Determine the [x, y] coordinate at the center of the cell enclosing the given text.  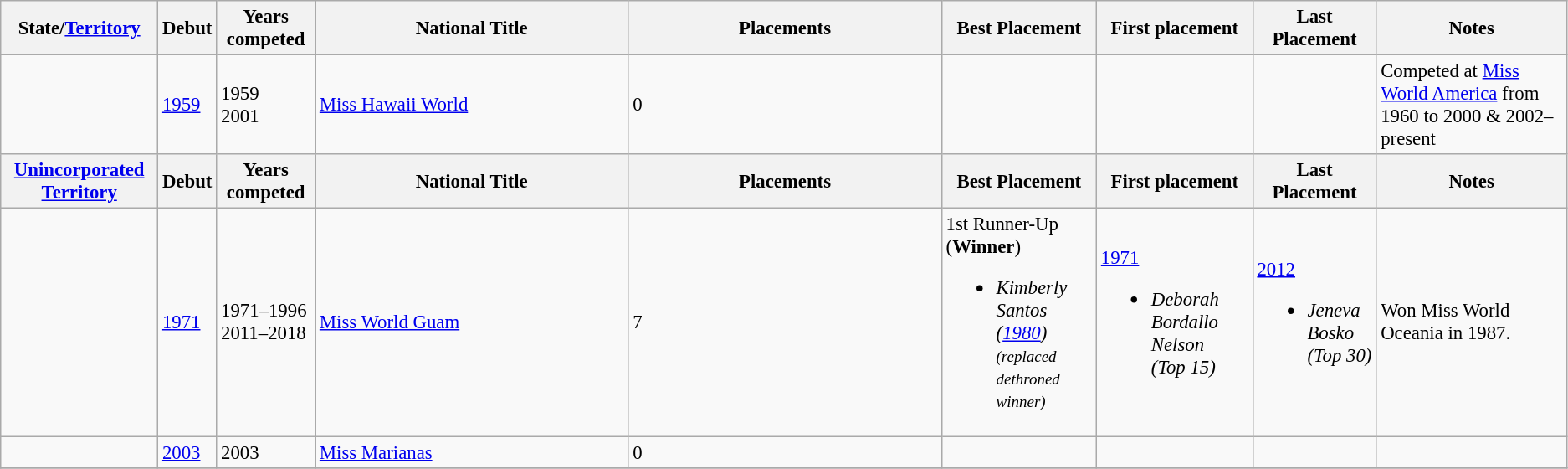
Miss Hawaii World [472, 106]
2012Jeneva Bosko(Top 30) [1314, 322]
1971 [187, 322]
1971Deborah Bordallo Nelson(Top 15) [1175, 322]
Miss World Guam [472, 322]
1959 [187, 106]
1st Runner-Up(Winner)Kimberly Santos(1980)(replaced dethroned winner) [1019, 322]
Competed at Miss World America from 1960 to 2000 & 2002–present [1472, 106]
19592001 [266, 106]
7 [785, 322]
Won Miss World Oceania in 1987. [1472, 322]
State/Territory [79, 28]
Miss Marianas [472, 452]
1971–19962011–2018 [266, 322]
Unincorporated Territory [79, 181]
